From the cell containing the given text, extract its center point as (x, y) coordinate. 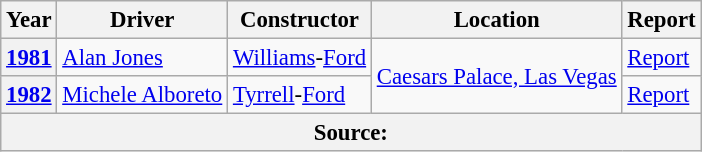
Location (496, 20)
Tyrrell-Ford (300, 95)
1982 (29, 95)
Constructor (300, 20)
Alan Jones (142, 58)
Michele Alboreto (142, 95)
Williams-Ford (300, 58)
Caesars Palace, Las Vegas (496, 76)
Year (29, 20)
Driver (142, 20)
1981 (29, 58)
Source: (351, 133)
